Capture the cell that displays the provided text and extract its [X, Y] central coordinate. 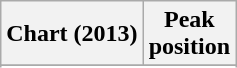
Peakposition [189, 34]
Chart (2013) [72, 34]
